Detect which cell encompasses the target text, then output its (x, y) center coordinate. 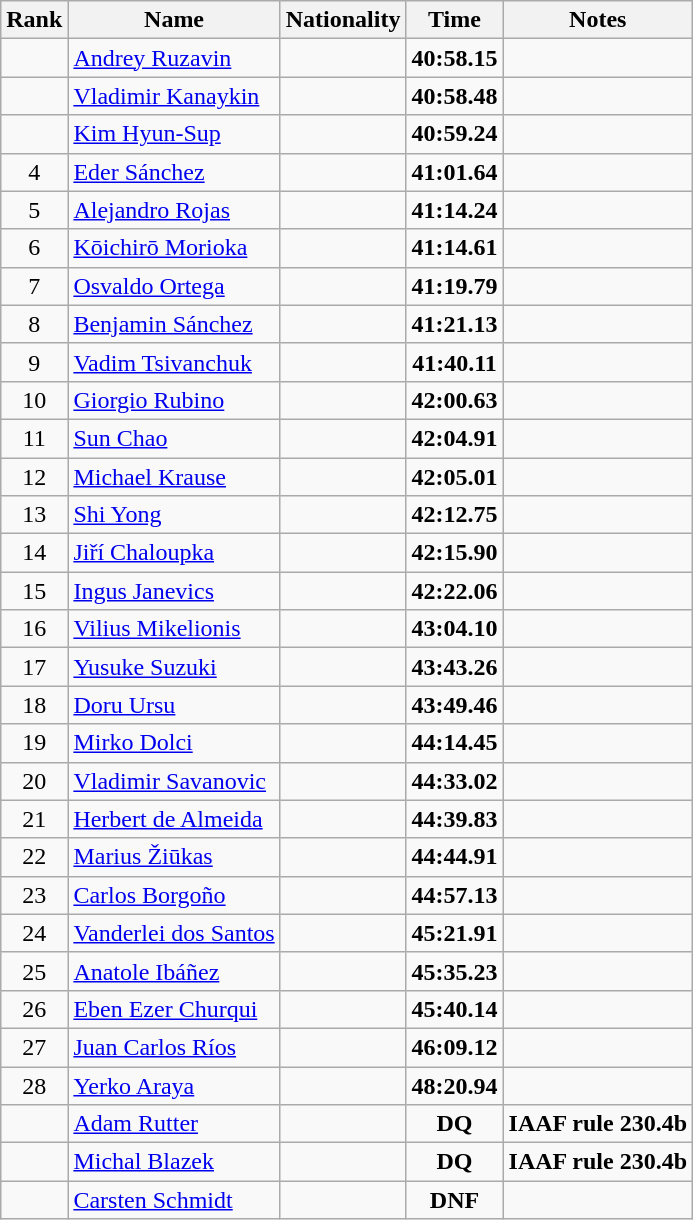
Time (454, 20)
25 (34, 971)
Name (174, 20)
Eben Ezer Churqui (174, 1009)
42:05.01 (454, 477)
44:39.83 (454, 819)
Vladimir Kanaykin (174, 96)
24 (34, 933)
Alejandro Rojas (174, 210)
43:43.26 (454, 667)
Kim Hyun-Sup (174, 134)
17 (34, 667)
Shi Yong (174, 515)
Juan Carlos Ríos (174, 1047)
44:44.91 (454, 857)
Giorgio Rubino (174, 400)
14 (34, 553)
40:59.24 (454, 134)
43:04.10 (454, 629)
Benjamin Sánchez (174, 324)
42:04.91 (454, 438)
4 (34, 172)
42:22.06 (454, 591)
Osvaldo Ortega (174, 286)
27 (34, 1047)
28 (34, 1085)
Vanderlei dos Santos (174, 933)
Anatole Ibáñez (174, 971)
40:58.15 (454, 58)
9 (34, 362)
Yusuke Suzuki (174, 667)
19 (34, 743)
12 (34, 477)
Yerko Araya (174, 1085)
42:15.90 (454, 553)
Ingus Janevics (174, 591)
Rank (34, 20)
41:01.64 (454, 172)
DNF (454, 1200)
22 (34, 857)
Andrey Ruzavin (174, 58)
Vladimir Savanovic (174, 781)
6 (34, 248)
Adam Rutter (174, 1124)
13 (34, 515)
23 (34, 895)
42:12.75 (454, 515)
41:19.79 (454, 286)
18 (34, 705)
44:57.13 (454, 895)
16 (34, 629)
45:21.91 (454, 933)
10 (34, 400)
26 (34, 1009)
11 (34, 438)
Herbert de Almeida (174, 819)
41:40.11 (454, 362)
42:00.63 (454, 400)
7 (34, 286)
Mirko Dolci (174, 743)
Michal Blazek (174, 1162)
Carsten Schmidt (174, 1200)
21 (34, 819)
5 (34, 210)
Kōichirō Morioka (174, 248)
46:09.12 (454, 1047)
41:14.61 (454, 248)
20 (34, 781)
Marius Žiūkas (174, 857)
41:21.13 (454, 324)
45:40.14 (454, 1009)
40:58.48 (454, 96)
Sun Chao (174, 438)
15 (34, 591)
45:35.23 (454, 971)
Jiří Chaloupka (174, 553)
Carlos Borgoño (174, 895)
Michael Krause (174, 477)
48:20.94 (454, 1085)
Doru Ursu (174, 705)
Nationality (343, 20)
43:49.46 (454, 705)
Eder Sánchez (174, 172)
8 (34, 324)
44:14.45 (454, 743)
44:33.02 (454, 781)
41:14.24 (454, 210)
Vadim Tsivanchuk (174, 362)
Vilius Mikelionis (174, 629)
Notes (598, 20)
